Return the [X, Y] coordinate for the center point of the cell that contains the specified text.  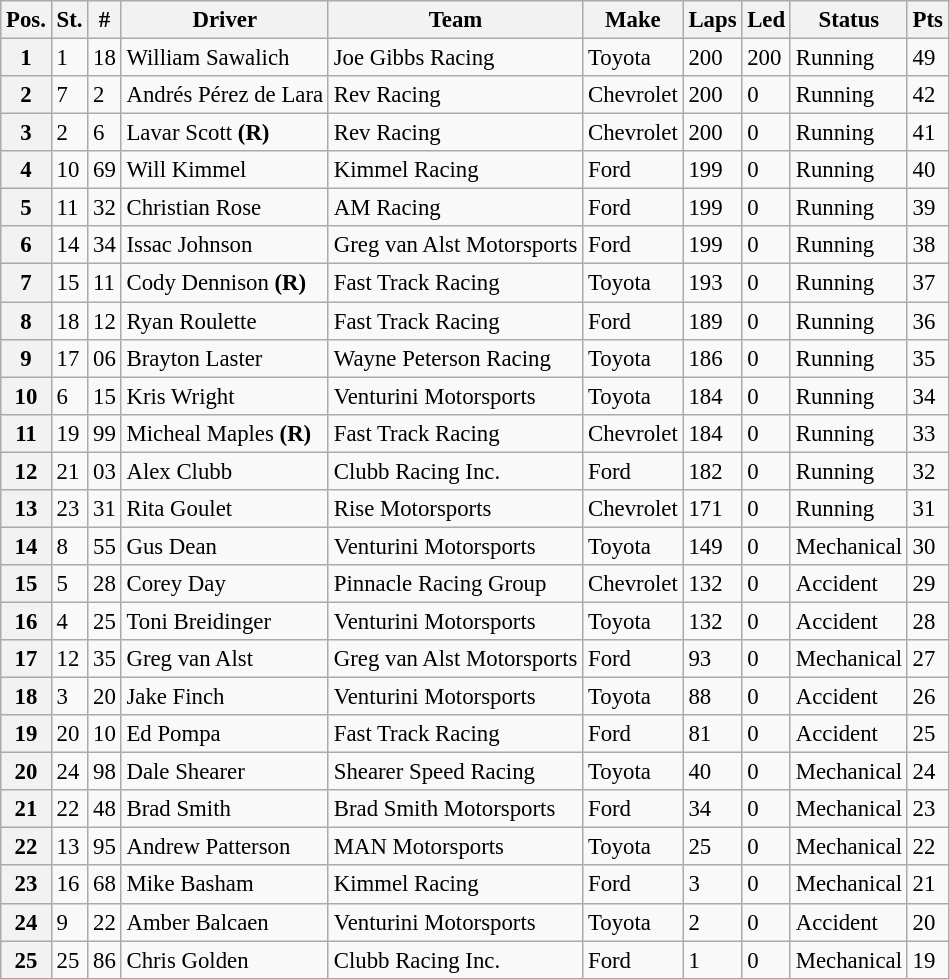
St. [70, 20]
Shearer Speed Racing [455, 772]
Pinnacle Racing Group [455, 584]
Jake Finch [224, 697]
27 [928, 659]
Brad Smith Motorsports [455, 809]
Lavar Scott (R) [224, 133]
41 [928, 133]
33 [928, 433]
Pos. [26, 20]
AM Racing [455, 208]
149 [712, 546]
Joe Gibbs Racing [455, 58]
193 [712, 283]
Driver [224, 20]
26 [928, 697]
Brayton Laster [224, 358]
49 [928, 58]
Laps [712, 20]
Greg van Alst [224, 659]
06 [104, 358]
86 [104, 960]
Corey Day [224, 584]
Chris Golden [224, 960]
Led [766, 20]
Make [633, 20]
Amber Balcaen [224, 922]
Wayne Peterson Racing [455, 358]
Team [455, 20]
# [104, 20]
Will Kimmel [224, 170]
186 [712, 358]
30 [928, 546]
Andrew Patterson [224, 847]
95 [104, 847]
MAN Motorsports [455, 847]
Status [848, 20]
42 [928, 95]
Pts [928, 20]
Christian Rose [224, 208]
Ed Pompa [224, 734]
69 [104, 170]
Gus Dean [224, 546]
55 [104, 546]
99 [104, 433]
182 [712, 471]
Brad Smith [224, 809]
Toni Breidinger [224, 621]
81 [712, 734]
48 [104, 809]
189 [712, 321]
Rise Motorsports [455, 509]
171 [712, 509]
98 [104, 772]
93 [712, 659]
Micheal Maples (R) [224, 433]
29 [928, 584]
Mike Basham [224, 885]
Alex Clubb [224, 471]
Rita Goulet [224, 509]
88 [712, 697]
Dale Shearer [224, 772]
39 [928, 208]
36 [928, 321]
Issac Johnson [224, 245]
68 [104, 885]
Ryan Roulette [224, 321]
Andrés Pérez de Lara [224, 95]
03 [104, 471]
38 [928, 245]
37 [928, 283]
William Sawalich [224, 58]
Kris Wright [224, 396]
Cody Dennison (R) [224, 283]
